Search for the cell housing the specified text and yield its (X, Y) center coordinate. 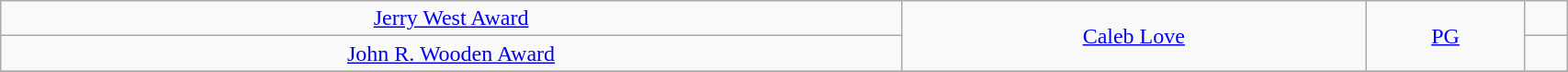
Caleb Love (1134, 36)
Jerry West Award (452, 18)
PG (1446, 36)
John R. Wooden Award (452, 54)
